Find where the given text appears and provide that cell's center as (x, y) coordinate. 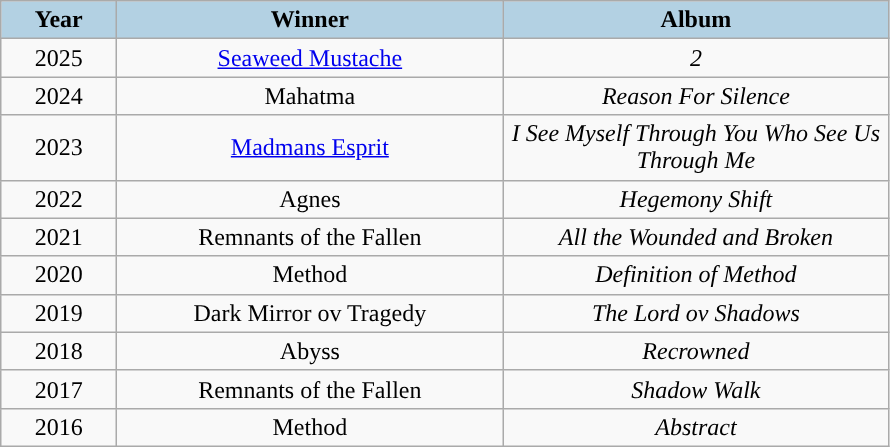
Shadow Walk (696, 389)
2024 (59, 96)
Abyss (310, 351)
Definition of Method (696, 275)
Dark Mirror ov Tragedy (310, 313)
Year (59, 20)
Mahatma (310, 96)
I See Myself Through You Who See Us Through Me (696, 148)
Album (696, 20)
2016 (59, 427)
2017 (59, 389)
2 (696, 58)
The Lord ov Shadows (696, 313)
Hegemony Shift (696, 199)
2018 (59, 351)
2025 (59, 58)
Abstract (696, 427)
Reason For Silence (696, 96)
Madmans Esprit (310, 148)
Agnes (310, 199)
2020 (59, 275)
Recrowned (696, 351)
Seaweed Mustache (310, 58)
2019 (59, 313)
Winner (310, 20)
All the Wounded and Broken (696, 237)
2023 (59, 148)
2021 (59, 237)
2022 (59, 199)
